Detect which cell encompasses the target text, then output its [X, Y] center coordinate. 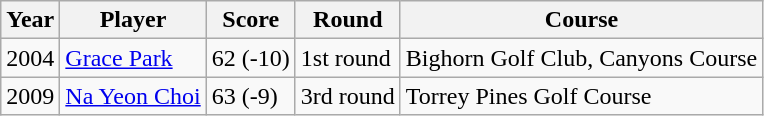
Round [348, 20]
Na Yeon Choi [133, 96]
3rd round [348, 96]
2009 [30, 96]
Course [581, 20]
Score [250, 20]
Torrey Pines Golf Course [581, 96]
Player [133, 20]
Bighorn Golf Club, Canyons Course [581, 58]
62 (-10) [250, 58]
Grace Park [133, 58]
Year [30, 20]
1st round [348, 58]
2004 [30, 58]
63 (-9) [250, 96]
